Output the [X, Y] coordinate of the center of the cell containing the given text.  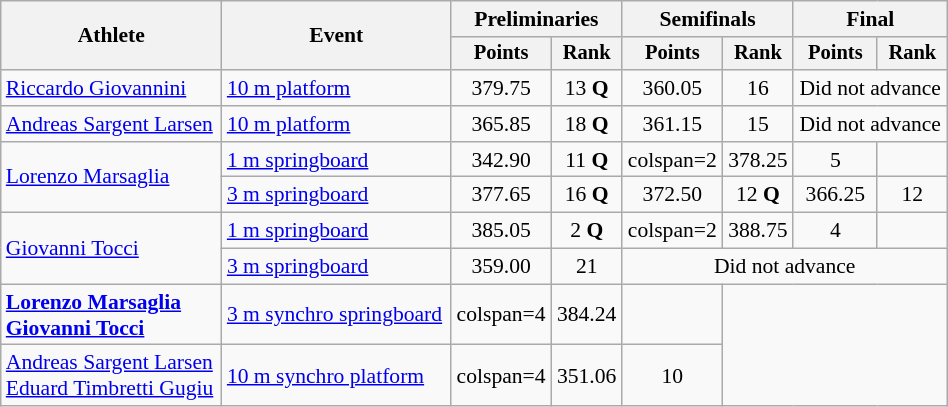
12 Q [758, 195]
365.85 [502, 124]
4 [835, 231]
Andreas Sargent Larsen Eduard Timbretti Gugiu [112, 376]
379.75 [502, 88]
16 Q [586, 195]
18 Q [586, 124]
385.05 [502, 231]
16 [758, 88]
384.24 [586, 314]
12 [912, 195]
Event [336, 36]
342.90 [502, 160]
2 Q [586, 231]
Athlete [112, 36]
366.25 [835, 195]
21 [586, 267]
Semifinals [708, 19]
378.25 [758, 160]
13 Q [586, 88]
11 Q [586, 160]
361.15 [672, 124]
377.65 [502, 195]
10 m synchro platform [336, 376]
Riccardo Giovannini [112, 88]
351.06 [586, 376]
Lorenzo Marsaglia Giovanni Tocci [112, 314]
Andreas Sargent Larsen [112, 124]
Preliminaries [536, 19]
360.05 [672, 88]
Giovanni Tocci [112, 248]
Final [870, 19]
10 [672, 376]
372.50 [672, 195]
388.75 [758, 231]
359.00 [502, 267]
15 [758, 124]
Lorenzo Marsaglia [112, 178]
3 m synchro springboard [336, 314]
5 [835, 160]
